Extract the [x, y] coordinate from the center of the cell holding the provided text.  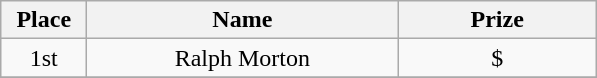
Prize [498, 20]
Place [44, 20]
1st [44, 58]
Name [242, 20]
Ralph Morton [242, 58]
$ [498, 58]
